Identify which cell holds the provided text, then report its [X, Y] central coordinate. 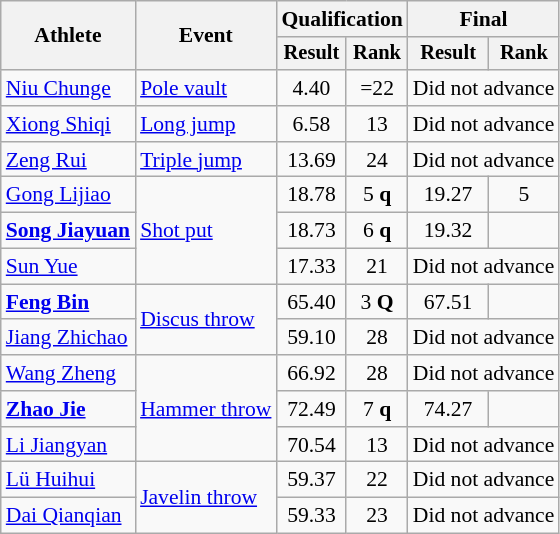
Shot put [206, 230]
5 q [376, 195]
19.27 [448, 195]
Qualification [342, 19]
=22 [376, 88]
3 Q [376, 302]
5 [524, 195]
72.49 [311, 409]
Hammer throw [206, 408]
Event [206, 36]
18.78 [311, 195]
Wang Zheng [68, 373]
Javelin throw [206, 498]
Feng Bin [68, 302]
24 [376, 160]
22 [376, 480]
Song Jiayuan [68, 231]
70.54 [311, 445]
Dai Qianqian [68, 516]
13.69 [311, 160]
67.51 [448, 302]
7 q [376, 409]
Sun Yue [68, 267]
19.32 [448, 231]
Jiang Zhichao [68, 338]
74.27 [448, 409]
Gong Lijiao [68, 195]
Zhao Jie [68, 409]
23 [376, 516]
Li Jiangyan [68, 445]
6.58 [311, 124]
Xiong Shiqi [68, 124]
17.33 [311, 267]
59.10 [311, 338]
Triple jump [206, 160]
21 [376, 267]
Athlete [68, 36]
Discus throw [206, 320]
59.33 [311, 516]
18.73 [311, 231]
Niu Chunge [68, 88]
Long jump [206, 124]
4.40 [311, 88]
Lü Huihui [68, 480]
6 q [376, 231]
Final [484, 19]
65.40 [311, 302]
Zeng Rui [68, 160]
66.92 [311, 373]
59.37 [311, 480]
Pole vault [206, 88]
